Pinpoint the cell where the given text exists, returning its (X, Y) midpoint coordinate. 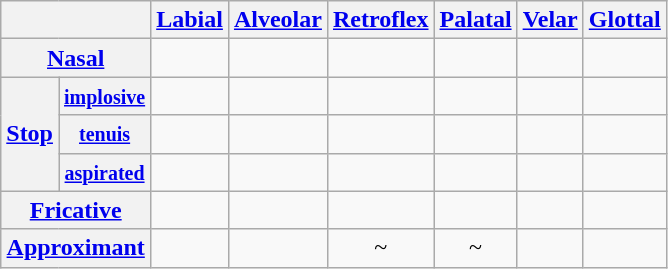
Retroflex (380, 20)
Velar (550, 20)
Alveolar (278, 20)
Palatal (476, 20)
Stop (30, 134)
Approximant (76, 248)
implosive (104, 96)
Glottal (624, 20)
Fricative (76, 210)
Nasal (76, 58)
tenuis (104, 134)
Labial (190, 20)
aspirated (104, 172)
